Scan for the cell matching the given text and deliver its [X, Y] coordinate at center. 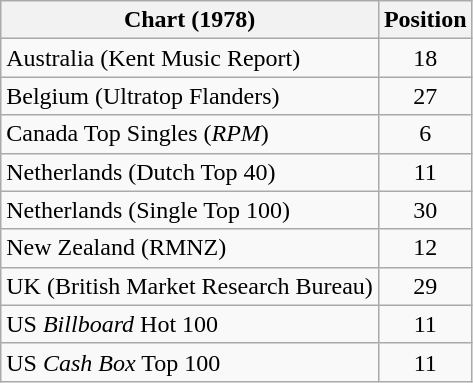
Belgium (Ultratop Flanders) [190, 96]
US Billboard Hot 100 [190, 324]
US Cash Box Top 100 [190, 362]
18 [425, 58]
New Zealand (RMNZ) [190, 248]
27 [425, 96]
Netherlands (Single Top 100) [190, 210]
Position [425, 20]
UK (British Market Research Bureau) [190, 286]
Chart (1978) [190, 20]
6 [425, 134]
12 [425, 248]
30 [425, 210]
29 [425, 286]
Netherlands (Dutch Top 40) [190, 172]
Australia (Kent Music Report) [190, 58]
Canada Top Singles (RPM) [190, 134]
